Pinpoint the cell where the given text exists, returning its [x, y] midpoint coordinate. 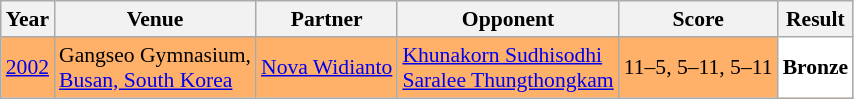
Venue [155, 19]
Year [28, 19]
Score [698, 19]
Khunakorn Sudhisodhi Saralee Thungthongkam [508, 68]
Opponent [508, 19]
Partner [326, 19]
11–5, 5–11, 5–11 [698, 68]
Nova Widianto [326, 68]
2002 [28, 68]
Result [816, 19]
Bronze [816, 68]
Gangseo Gymnasium,Busan, South Korea [155, 68]
